Search for the cell housing the specified text and yield its (x, y) center coordinate. 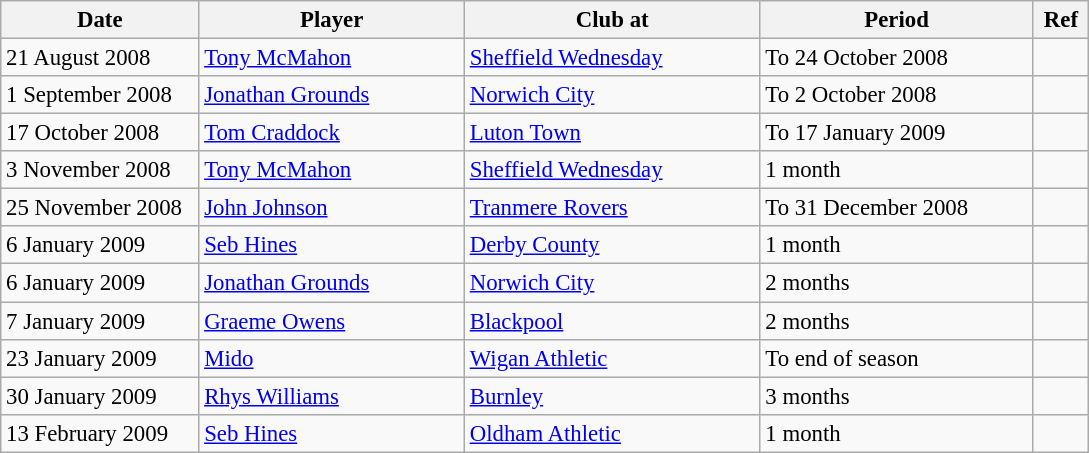
1 September 2008 (100, 95)
Blackpool (612, 321)
13 February 2009 (100, 433)
30 January 2009 (100, 396)
To 31 December 2008 (896, 208)
Date (100, 20)
Wigan Athletic (612, 358)
Player (332, 20)
To 2 October 2008 (896, 95)
John Johnson (332, 208)
Luton Town (612, 133)
3 November 2008 (100, 170)
21 August 2008 (100, 58)
Tranmere Rovers (612, 208)
3 months (896, 396)
Rhys Williams (332, 396)
To end of season (896, 358)
Mido (332, 358)
25 November 2008 (100, 208)
Oldham Athletic (612, 433)
Graeme Owens (332, 321)
Derby County (612, 245)
To 24 October 2008 (896, 58)
23 January 2009 (100, 358)
Period (896, 20)
Ref (1061, 20)
7 January 2009 (100, 321)
Burnley (612, 396)
Tom Craddock (332, 133)
Club at (612, 20)
17 October 2008 (100, 133)
To 17 January 2009 (896, 133)
